Find where the given text appears and provide that cell's center as (x, y) coordinate. 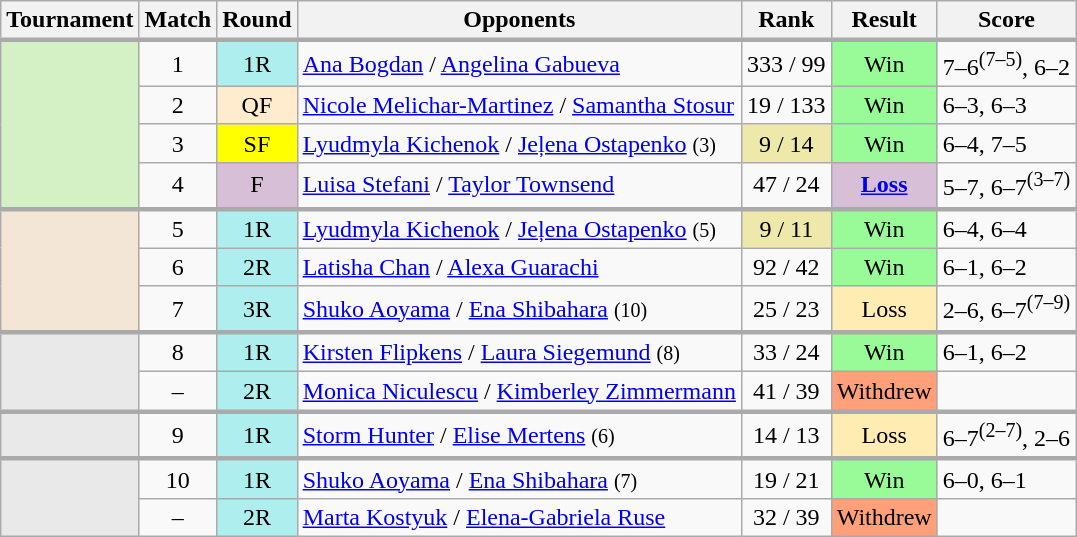
Marta Kostyuk / Elena-Gabriela Ruse (519, 517)
7–6(7–5), 6–2 (1006, 63)
Ana Bogdan / Angelina Gabueva (519, 63)
Rank (786, 21)
6–7(2–7), 2–6 (1006, 435)
3 (178, 143)
6–0, 6–1 (1006, 479)
6–4, 6–4 (1006, 229)
Monica Niculescu / Kimberley Zimmermann (519, 392)
4 (178, 185)
QF (257, 105)
1 (178, 63)
Result (884, 21)
Round (257, 21)
10 (178, 479)
Kirsten Flipkens / Laura Siegemund (8) (519, 352)
Shuko Aoyama / Ena Shibahara (10) (519, 309)
Latisha Chan / Alexa Guarachi (519, 267)
333 / 99 (786, 63)
Luisa Stefani / Taylor Townsend (519, 185)
2–6, 6–7(7–9) (1006, 309)
SF (257, 143)
Storm Hunter / Elise Mertens (6) (519, 435)
Match (178, 21)
F (257, 185)
Shuko Aoyama / Ena Shibahara (7) (519, 479)
9 / 11 (786, 229)
Nicole Melichar-Martinez / Samantha Stosur (519, 105)
Opponents (519, 21)
9 / 14 (786, 143)
32 / 39 (786, 517)
8 (178, 352)
33 / 24 (786, 352)
47 / 24 (786, 185)
Score (1006, 21)
7 (178, 309)
6 (178, 267)
9 (178, 435)
5 (178, 229)
2 (178, 105)
Lyudmyla Kichenok / Jeļena Ostapenko (3) (519, 143)
Lyudmyla Kichenok / Jeļena Ostapenko (5) (519, 229)
3R (257, 309)
92 / 42 (786, 267)
5–7, 6–7(3–7) (1006, 185)
19 / 21 (786, 479)
6–3, 6–3 (1006, 105)
Tournament (70, 21)
25 / 23 (786, 309)
6–4, 7–5 (1006, 143)
41 / 39 (786, 392)
14 / 13 (786, 435)
19 / 133 (786, 105)
